Return [X, Y] of the center of cell containing provided text 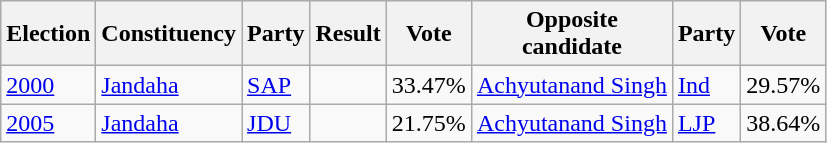
LJP [706, 123]
21.75% [428, 123]
Constituency [169, 34]
Election [48, 34]
Result [348, 34]
29.57% [784, 85]
SAP [276, 85]
2000 [48, 85]
2005 [48, 123]
JDU [276, 123]
Oppositecandidate [572, 34]
33.47% [428, 85]
Ind [706, 85]
38.64% [784, 123]
